Extract the [x, y] coordinate from the center of the cell holding the provided text.  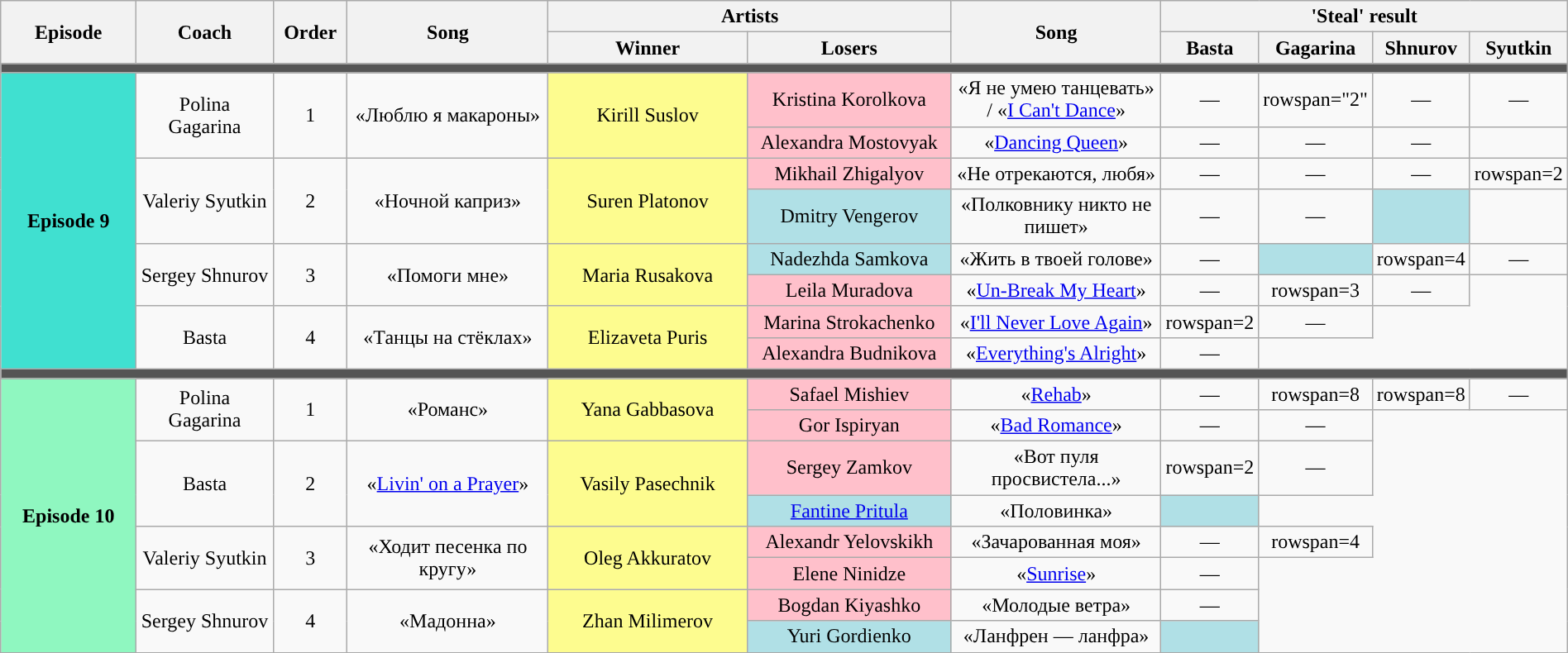
Yana Gabbasova [648, 410]
«Un-Break My Heart» [1056, 290]
«Bad Romance» [1056, 426]
«Livin' on a Prayer» [448, 484]
Zhan Milimerov [648, 621]
Oleg Akkuratov [648, 558]
Episode [69, 32]
Nadezhda Samkova [849, 259]
«Everything's Alright» [1056, 353]
Syutkin [1518, 48]
Fantine Pritula [849, 511]
«Жить в твоей голове» [1056, 259]
«Молодые ветра» [1056, 605]
«Мадонна» [448, 621]
Bogdan Kiyashko [849, 605]
«Люблю я макароны» [448, 116]
Yuri Gordienko [849, 636]
«Не отрекаются, любя» [1056, 174]
«Романс» [448, 410]
«Половинка» [1056, 511]
«Зачарованная моя» [1056, 542]
Mikhail Zhigalyov [849, 174]
Gor Ispiryan [849, 426]
Marina Strokachenko [849, 322]
Elizaveta Puris [648, 337]
Dmitry Vengerov [849, 217]
«Полковнику никто не пишет» [1056, 217]
Episode 9 [69, 221]
Shnurov [1421, 48]
'Steal' result [1365, 17]
Maria Rusakova [648, 274]
«Ланфрен — ланфра» [1056, 636]
Alexandra Mostovyak [849, 142]
Kristina Korolkova [849, 99]
Vasily Pasechnik [648, 484]
Alexandr Yelovskikh [849, 542]
«I'll Never Love Again» [1056, 322]
«Я не умею танцевать» / «I Can't Dance» [1056, 99]
Kirill Suslov [648, 116]
Losers [849, 48]
Coach [205, 32]
Episode 10 [69, 516]
«Ходит песенка по кругу» [448, 558]
«Dancing Queen» [1056, 142]
rowspan=3 [1316, 290]
«Ночной каприз» [448, 200]
«Вот пуля просвистела...» [1056, 468]
Safael Mishiev [849, 394]
Order [310, 32]
Elene Ninidze [849, 574]
«Помоги мне» [448, 274]
rowspan="2" [1316, 99]
Artists [749, 17]
Winner [648, 48]
Suren Platonov [648, 200]
Gagarina [1316, 48]
Alexandra Budnikova [849, 353]
«Танцы на стёклах» [448, 337]
«Rehab» [1056, 394]
«Sunrise» [1056, 574]
Leila Muradova [849, 290]
Sergey Zamkov [849, 468]
